Return (x, y) of the center of cell containing provided text 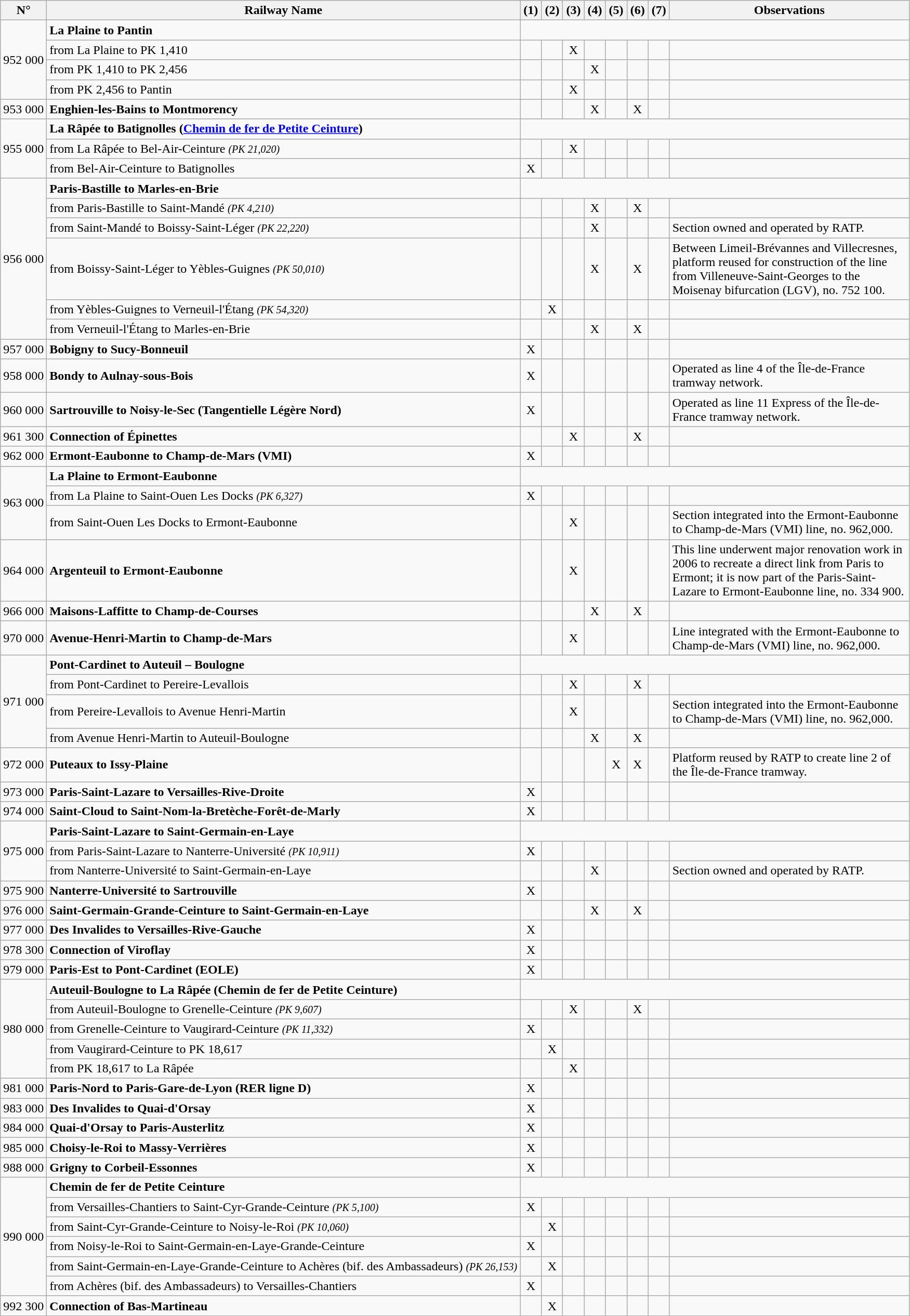
Observations (789, 10)
961 300 (24, 436)
988 000 (24, 1167)
(3) (574, 10)
from Boissy-Saint-Léger to Yèbles-Guignes (PK 50,010) (284, 269)
958 000 (24, 376)
Grigny to Corbeil-Essonnes (284, 1167)
from La Plaine to PK 1,410 (284, 50)
963 000 (24, 503)
Pont-Cardinet to Auteuil – Boulogne (284, 664)
952 000 (24, 60)
from Paris-Bastille to Saint-Mandé (PK 4,210) (284, 208)
Avenue-Henri-Martin to Champ-de-Mars (284, 638)
984 000 (24, 1128)
971 000 (24, 701)
980 000 (24, 1029)
(2) (552, 10)
Saint-Cloud to Saint-Nom-la-Bretèche-Forêt-de-Marly (284, 812)
955 000 (24, 149)
992 300 (24, 1306)
973 000 (24, 792)
Nanterre-Université to Sartrouville (284, 890)
Chemin de fer de Petite Ceinture (284, 1187)
976 000 (24, 910)
Operated as line 11 Express of the Île-de-France tramway network. (789, 409)
from Noisy-le-Roi to Saint-Germain-en-Laye-Grande-Ceinture (284, 1246)
from Vaugirard-Ceinture to PK 18,617 (284, 1049)
981 000 (24, 1088)
966 000 (24, 611)
Enghien-les-Bains to Montmorency (284, 109)
Sartrouville to Noisy-le-Sec (Tangentielle Légère Nord) (284, 409)
from Verneuil-l'Étang to Marles-en-Brie (284, 329)
Paris-Nord to Paris-Gare-de-Lyon (RER ligne D) (284, 1088)
Railway Name (284, 10)
from PK 2,456 to Pantin (284, 89)
La Plaine to Ermont-Eaubonne (284, 476)
960 000 (24, 409)
978 300 (24, 950)
977 000 (24, 930)
Argenteuil to Ermont-Eaubonne (284, 570)
985 000 (24, 1148)
from PK 1,410 to PK 2,456 (284, 70)
Paris-Bastille to Marles-en-Brie (284, 188)
Connection of Viroflay (284, 950)
from Auteuil-Boulogne to Grenelle-Ceinture (PK 9,607) (284, 1009)
from Grenelle-Ceinture to Vaugirard-Ceinture (PK 11,332) (284, 1029)
Quai-d'Orsay to Paris-Austerlitz (284, 1128)
975 000 (24, 851)
(5) (616, 10)
La Râpée to Batignolles (Chemin de fer de Petite Ceinture) (284, 129)
Paris-Est to Pont-Cardinet (EOLE) (284, 969)
from Saint-Mandé to Boissy-Saint-Léger (PK 22,220) (284, 228)
Connection of Épinettes (284, 436)
from Pont-Cardinet to Pereire-Levallois (284, 684)
from Avenue Henri-Martin to Auteuil-Boulogne (284, 738)
983 000 (24, 1108)
Ermont-Eaubonne to Champ-de-Mars (VMI) (284, 456)
Paris-Saint-Lazare to Versailles-Rive-Droite (284, 792)
964 000 (24, 570)
from Pereire-Levallois to Avenue Henri-Martin (284, 711)
956 000 (24, 259)
Saint-Germain-Grande-Ceinture to Saint-Germain-en-Laye (284, 910)
(1) (531, 10)
Bobigny to Sucy-Bonneuil (284, 349)
990 000 (24, 1237)
(4) (595, 10)
La Plaine to Pantin (284, 30)
(6) (637, 10)
Auteuil-Boulogne to La Râpée (Chemin de fer de Petite Ceinture) (284, 989)
N° (24, 10)
from Achères (bif. des Ambassadeurs) to Versailles-Chantiers (284, 1286)
Platform reused by RATP to create line 2 of the Île-de-France tramway. (789, 765)
(7) (659, 10)
from Yèbles-Guignes to Verneuil-l'Étang (PK 54,320) (284, 310)
Maisons-Laffitte to Champ-de-Courses (284, 611)
Operated as line 4 of the Île-de-France tramway network. (789, 376)
from Bel-Air-Ceinture to Batignolles (284, 168)
975 900 (24, 890)
from Nanterre-Université to Saint-Germain-en-Laye (284, 871)
979 000 (24, 969)
Des Invalides to Quai-d'Orsay (284, 1108)
from Saint-Cyr-Grande-Ceinture to Noisy-le-Roi (PK 10,060) (284, 1227)
974 000 (24, 812)
953 000 (24, 109)
Line integrated with the Ermont-Eaubonne to Champ-de-Mars (VMI) line, no. 962,000. (789, 638)
957 000 (24, 349)
from Versailles-Chantiers to Saint-Cyr-Grande-Ceinture (PK 5,100) (284, 1207)
972 000 (24, 765)
Puteaux to Issy-Plaine (284, 765)
Bondy to Aulnay-sous-Bois (284, 376)
from PK 18,617 to La Râpée (284, 1069)
from Saint-Germain-en-Laye-Grande-Ceinture to Achères (bif. des Ambassadeurs) (PK 26,153) (284, 1266)
from La Râpée to Bel-Air-Ceinture (PK 21,020) (284, 149)
from Saint-Ouen Les Docks to Ermont-Eaubonne (284, 523)
Choisy-le-Roi to Massy-Verrières (284, 1148)
Paris-Saint-Lazare to Saint-Germain-en-Laye (284, 831)
962 000 (24, 456)
Des Invalides to Versailles-Rive-Gauche (284, 930)
Connection of Bas-Martineau (284, 1306)
from Paris-Saint-Lazare to Nanterre-Université (PK 10,911) (284, 851)
from La Plaine to Saint-Ouen Les Docks (PK 6,327) (284, 496)
970 000 (24, 638)
